Scan for the cell matching the given text and deliver its [X, Y] coordinate at center. 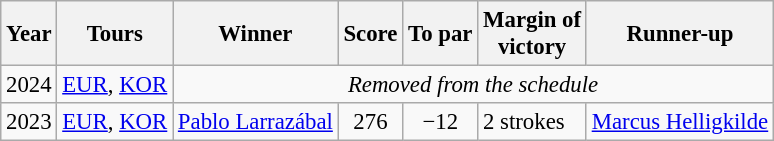
Year [29, 34]
−12 [440, 122]
Marcus Helligkilde [680, 122]
Winner [256, 34]
Margin ofvictory [532, 34]
Tours [115, 34]
To par [440, 34]
Score [370, 34]
Removed from the schedule [474, 85]
276 [370, 122]
Pablo Larrazábal [256, 122]
2023 [29, 122]
2 strokes [532, 122]
Runner-up [680, 34]
2024 [29, 85]
